Find where the given text appears and provide that cell's center as (X, Y) coordinate. 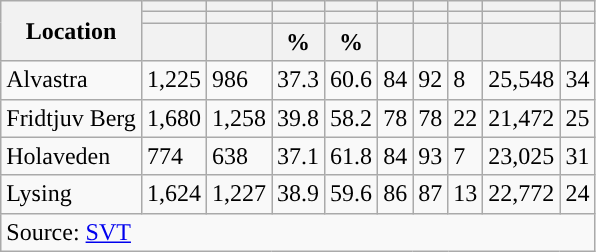
1,225 (174, 80)
22,772 (522, 194)
Location (72, 31)
7 (466, 156)
60.6 (352, 80)
61.8 (352, 156)
34 (578, 80)
8 (466, 80)
86 (396, 194)
Source: SVT (298, 232)
24 (578, 194)
87 (430, 194)
638 (238, 156)
23,025 (522, 156)
774 (174, 156)
Fridtjuv Berg (72, 118)
13 (466, 194)
Alvastra (72, 80)
Holaveden (72, 156)
Lysing (72, 194)
39.8 (298, 118)
37.1 (298, 156)
93 (430, 156)
21,472 (522, 118)
1,227 (238, 194)
22 (466, 118)
37.3 (298, 80)
59.6 (352, 194)
38.9 (298, 194)
25,548 (522, 80)
25 (578, 118)
31 (578, 156)
1,258 (238, 118)
92 (430, 80)
1,680 (174, 118)
986 (238, 80)
58.2 (352, 118)
1,624 (174, 194)
